Output the (X, Y) coordinate of the center of the cell containing the given text.  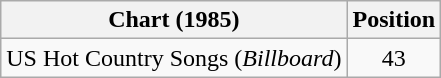
US Hot Country Songs (Billboard) (174, 58)
Position (394, 20)
Chart (1985) (174, 20)
43 (394, 58)
